Pinpoint the cell where the given text exists, returning its [X, Y] midpoint coordinate. 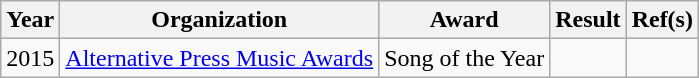
Alternative Press Music Awards [220, 58]
Ref(s) [662, 20]
Organization [220, 20]
Award [464, 20]
2015 [30, 58]
Result [588, 20]
Year [30, 20]
Song of the Year [464, 58]
